From the cell containing the given text, extract its center point as [X, Y] coordinate. 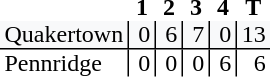
7 [196, 35]
Pennridge [64, 63]
Quakertown [64, 35]
13 [253, 35]
